Identify which cell holds the provided text, then report its [X, Y] central coordinate. 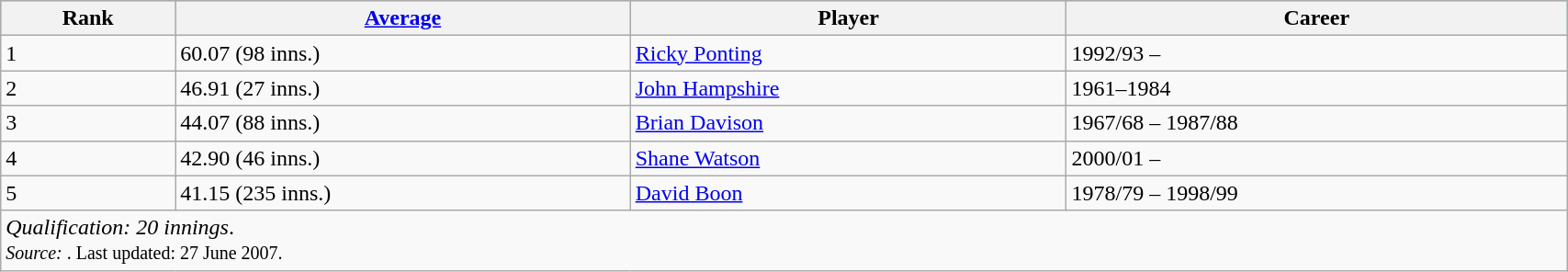
Career [1317, 18]
60.07 (98 inns.) [403, 53]
Player [849, 18]
1992/93 – [1317, 53]
John Hampshire [849, 88]
42.90 (46 inns.) [403, 158]
1 [88, 53]
David Boon [849, 193]
44.07 (88 inns.) [403, 123]
46.91 (27 inns.) [403, 88]
Ricky Ponting [849, 53]
4 [88, 158]
Rank [88, 18]
2000/01 – [1317, 158]
Shane Watson [849, 158]
Average [403, 18]
Brian Davison [849, 123]
1967/68 – 1987/88 [1317, 123]
41.15 (235 inns.) [403, 193]
1961–1984 [1317, 88]
5 [88, 193]
3 [88, 123]
1978/79 – 1998/99 [1317, 193]
Qualification: 20 innings.Source: . Last updated: 27 June 2007. [784, 241]
2 [88, 88]
